Detect which cell encompasses the target text, then output its (x, y) center coordinate. 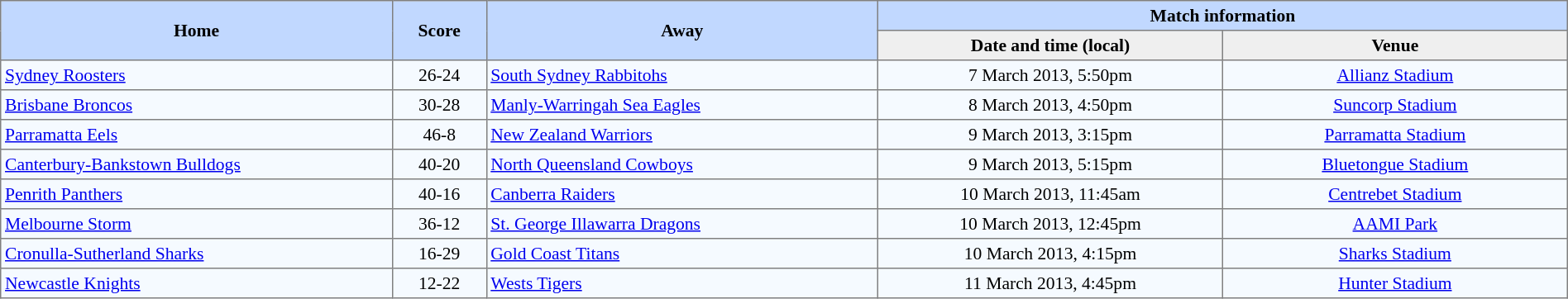
36-12 (439, 224)
Away (682, 31)
Venue (1394, 45)
Gold Coast Titans (682, 254)
Allianz Stadium (1394, 75)
Cronulla-Sutherland Sharks (197, 254)
9 March 2013, 3:15pm (1050, 135)
40-16 (439, 194)
Score (439, 31)
New Zealand Warriors (682, 135)
South Sydney Rabbitohs (682, 75)
8 March 2013, 4:50pm (1050, 105)
AAMI Park (1394, 224)
St. George Illawarra Dragons (682, 224)
Brisbane Broncos (197, 105)
Date and time (local) (1050, 45)
10 March 2013, 12:45pm (1050, 224)
Match information (1223, 16)
10 March 2013, 4:15pm (1050, 254)
16-29 (439, 254)
11 March 2013, 4:45pm (1050, 283)
Sharks Stadium (1394, 254)
Canberra Raiders (682, 194)
40-20 (439, 164)
9 March 2013, 5:15pm (1050, 164)
Melbourne Storm (197, 224)
Manly-Warringah Sea Eagles (682, 105)
North Queensland Cowboys (682, 164)
Centrebet Stadium (1394, 194)
10 March 2013, 11:45am (1050, 194)
Canterbury-Bankstown Bulldogs (197, 164)
Penrith Panthers (197, 194)
26-24 (439, 75)
Bluetongue Stadium (1394, 164)
30-28 (439, 105)
Parramatta Eels (197, 135)
12-22 (439, 283)
Parramatta Stadium (1394, 135)
Suncorp Stadium (1394, 105)
Hunter Stadium (1394, 283)
46-8 (439, 135)
Home (197, 31)
7 March 2013, 5:50pm (1050, 75)
Wests Tigers (682, 283)
Sydney Roosters (197, 75)
Newcastle Knights (197, 283)
